Extract the (x, y) coordinate from the center of the cell holding the provided text.  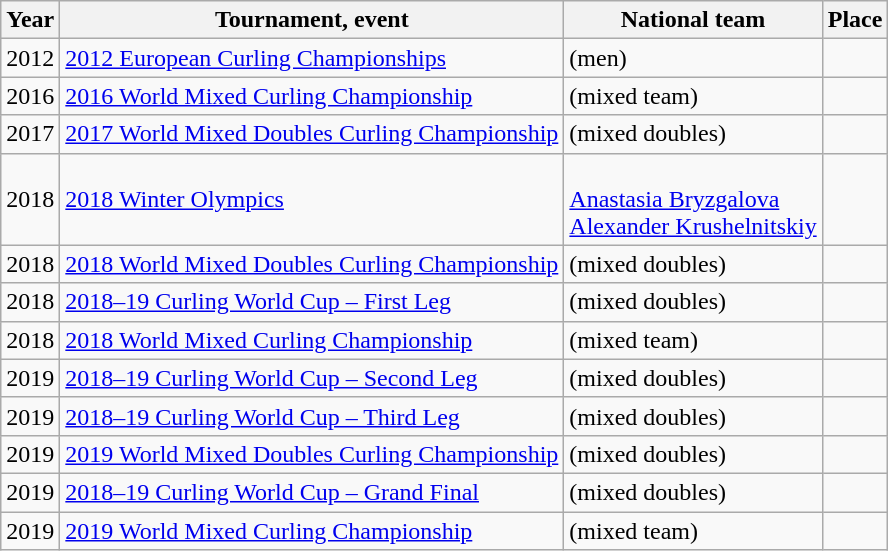
Year (30, 20)
2018–19 Curling World Cup – First Leg (312, 302)
2017 World Mixed Doubles Curling Championship (312, 134)
2019 World Mixed Curling Championship (312, 531)
2018–19 Curling World Cup – Grand Final (312, 492)
2012 European Curling Championships (312, 58)
2016 World Mixed Curling Championship (312, 96)
2012 (30, 58)
2018 Winter Olympics (312, 199)
2018 World Mixed Doubles Curling Championship (312, 264)
2017 (30, 134)
2016 (30, 96)
2018–19 Curling World Cup – Second Leg (312, 378)
2018–19 Curling World Cup – Third Leg (312, 416)
National team (693, 20)
Anastasia BryzgalovaAlexander Krushelnitskiy (693, 199)
2018 World Mixed Curling Championship (312, 340)
Place (855, 20)
2019 World Mixed Doubles Curling Championship (312, 454)
(men) (693, 58)
Tournament, event (312, 20)
